For the text-containing cell, return its midpoint in (X, Y) coordinate format. 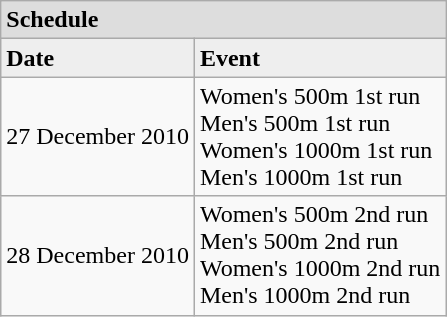
Women's 500m 1st runMen's 500m 1st runWomen's 1000m 1st runMen's 1000m 1st run (320, 136)
Date (98, 58)
Event (320, 58)
27 December 2010 (98, 136)
Women's 500m 2nd runMen's 500m 2nd runWomen's 1000m 2nd runMen's 1000m 2nd run (320, 256)
Schedule (224, 20)
28 December 2010 (98, 256)
